Output the [x, y] coordinate of the center of the cell containing the given text.  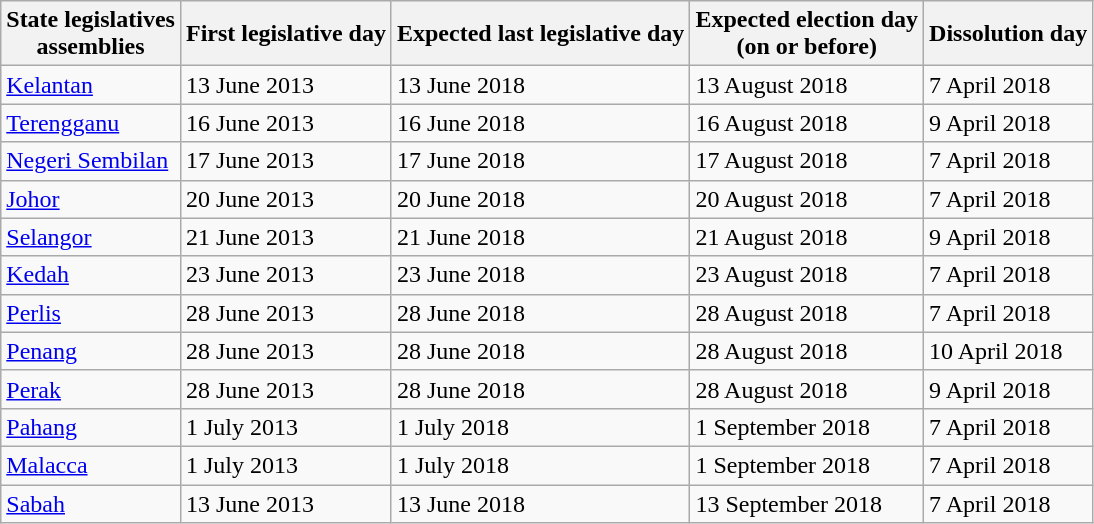
20 August 2018 [807, 199]
17 June 2018 [540, 161]
Pahang [91, 427]
Kelantan [91, 85]
Dissolution day [1008, 34]
Sabah [91, 503]
23 June 2013 [286, 275]
Negeri Sembilan [91, 161]
20 June 2018 [540, 199]
Johor [91, 199]
13 September 2018 [807, 503]
16 August 2018 [807, 123]
21 June 2018 [540, 237]
Perlis [91, 313]
Perak [91, 389]
17 June 2013 [286, 161]
23 June 2018 [540, 275]
Selangor [91, 237]
10 April 2018 [1008, 351]
17 August 2018 [807, 161]
23 August 2018 [807, 275]
21 August 2018 [807, 237]
13 August 2018 [807, 85]
First legislative day [286, 34]
Expected last legislative day [540, 34]
20 June 2013 [286, 199]
State legislativesassemblies [91, 34]
16 June 2013 [286, 123]
Malacca [91, 465]
21 June 2013 [286, 237]
Penang [91, 351]
Expected election day(on or before) [807, 34]
16 June 2018 [540, 123]
Kedah [91, 275]
Terengganu [91, 123]
